Return the [x, y] coordinate for the center point of the cell that contains the specified text.  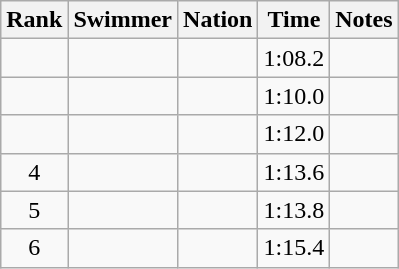
5 [34, 210]
Swimmer [123, 20]
6 [34, 248]
1:08.2 [294, 58]
1:15.4 [294, 248]
Rank [34, 20]
1:12.0 [294, 134]
Nation [218, 20]
1:13.8 [294, 210]
Notes [364, 20]
Time [294, 20]
1:13.6 [294, 172]
4 [34, 172]
1:10.0 [294, 96]
